For the text-containing cell, return its midpoint in [x, y] coordinate format. 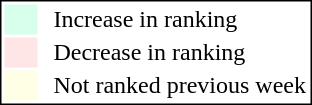
Decrease in ranking [180, 53]
Increase in ranking [180, 19]
Not ranked previous week [180, 85]
